Output the [x, y] coordinate of the center of the cell containing the given text.  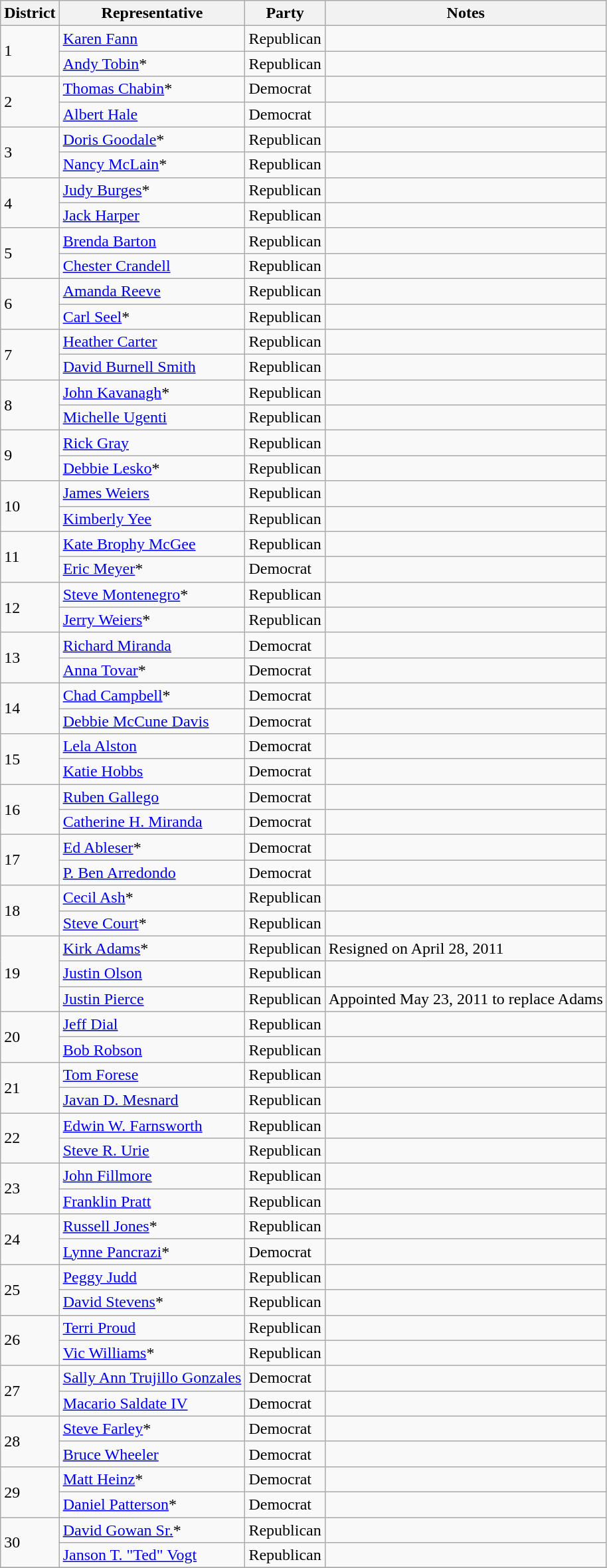
5 [30, 253]
30 [30, 1542]
Edwin W. Farnsworth [152, 1126]
Appointed May 23, 2011 to replace Adams [466, 999]
Javan D. Mesnard [152, 1100]
Heather Carter [152, 342]
3 [30, 152]
Franklin Pratt [152, 1201]
19 [30, 974]
29 [30, 1492]
23 [30, 1189]
Doris Goodale* [152, 139]
Jerry Weiers* [152, 620]
Chad Campbell* [152, 695]
26 [30, 1340]
Cecil Ash* [152, 898]
28 [30, 1441]
27 [30, 1391]
13 [30, 657]
4 [30, 203]
Thomas Chabin* [152, 89]
Representative [152, 13]
Rick Gray [152, 443]
Terri Proud [152, 1328]
Chester Crandell [152, 266]
7 [30, 355]
Michelle Ugenti [152, 418]
Lela Alston [152, 746]
Sally Ann Trujillo Gonzales [152, 1378]
Richard Miranda [152, 645]
Ed Ableser* [152, 847]
6 [30, 304]
22 [30, 1138]
Bruce Wheeler [152, 1454]
25 [30, 1290]
Notes [466, 13]
10 [30, 506]
Eric Meyer* [152, 569]
11 [30, 557]
Janson T. "Ted" Vogt [152, 1555]
Justin Olson [152, 974]
John Fillmore [152, 1176]
8 [30, 405]
Steve Farley* [152, 1429]
Andy Tobin* [152, 64]
17 [30, 860]
Catherine H. Miranda [152, 822]
16 [30, 810]
18 [30, 911]
9 [30, 456]
24 [30, 1239]
Daniel Patterson* [152, 1504]
John Kavanagh* [152, 392]
Kate Brophy McGee [152, 544]
Tom Forese [152, 1075]
2 [30, 102]
Karen Fann [152, 39]
Debbie McCune Davis [152, 721]
Matt Heinz* [152, 1479]
Anna Tovar* [152, 670]
20 [30, 1037]
Ruben Gallego [152, 797]
David Burnell Smith [152, 367]
P. Ben Arredondo [152, 873]
14 [30, 708]
Steve Court* [152, 923]
Resigned on April 28, 2011 [466, 948]
James Weiers [152, 493]
Jeff Dial [152, 1024]
1 [30, 51]
Vic Williams* [152, 1353]
12 [30, 607]
Russell Jones* [152, 1227]
Amanda Reeve [152, 291]
Party [285, 13]
David Gowan Sr.* [152, 1529]
Peggy Judd [152, 1277]
Steve R. Urie [152, 1151]
Lynne Pancrazi* [152, 1252]
Brenda Barton [152, 240]
Bob Robson [152, 1049]
Kimberly Yee [152, 519]
Macario Saldate IV [152, 1403]
Justin Pierce [152, 999]
Jack Harper [152, 215]
District [30, 13]
Steve Montenegro* [152, 594]
Judy Burges* [152, 190]
15 [30, 759]
Kirk Adams* [152, 948]
Katie Hobbs [152, 772]
Carl Seel* [152, 317]
Debbie Lesko* [152, 468]
21 [30, 1087]
Nancy McLain* [152, 165]
Albert Hale [152, 114]
David Stevens* [152, 1302]
